Return the (x, y) coordinate for the center point of the cell that contains the specified text.  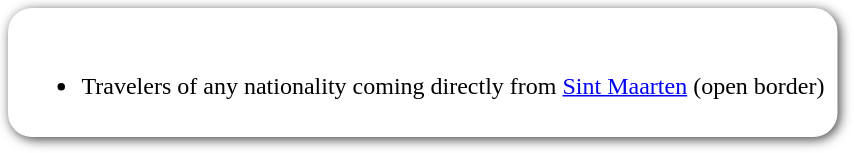
Travelers of any nationality coming directly from Sint Maarten (open border) (423, 72)
